For the text-containing cell, return its midpoint in (X, Y) coordinate format. 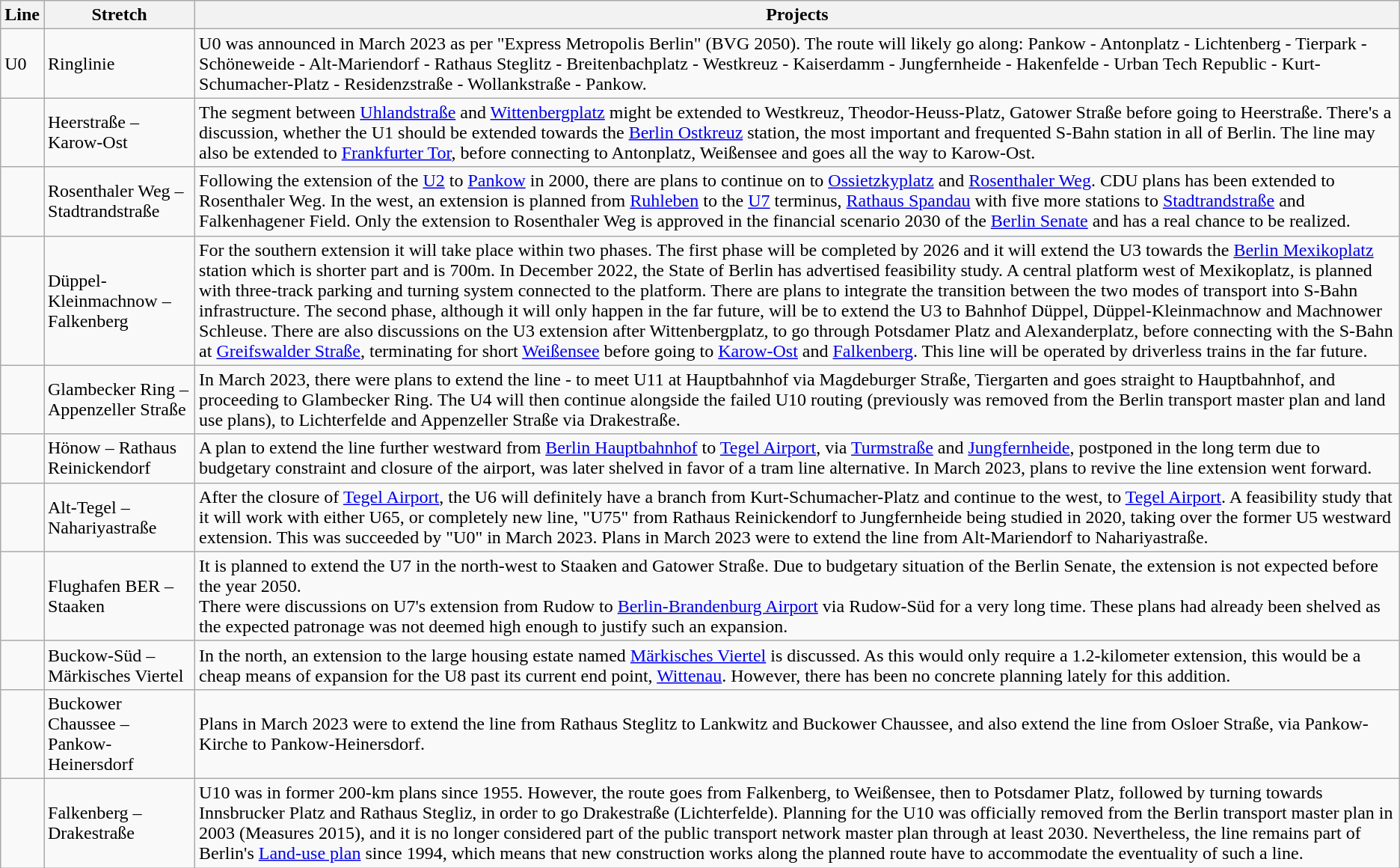
Rosenthaler Weg – Stadtrandstraße (119, 201)
Hönow – Rathaus Reinickendorf (119, 458)
Alt-Tegel – Nahariyastraße (119, 517)
Line (22, 15)
Falkenberg – Drakestraße (119, 823)
Stretch (119, 15)
Buckow-Süd – Märkisches Viertel (119, 664)
Heerstraße – Karow-Ost (119, 132)
U0 (22, 64)
Flughafen BER – Staaken (119, 596)
Glambecker Ring – Appenzeller Straße (119, 400)
Ringlinie (119, 64)
Buckower Chaussee – Pankow-Heinersdorf (119, 733)
Projects (797, 15)
Düppel-Kleinmachnow – Falkenberg (119, 301)
